Capture the cell that displays the provided text and extract its [x, y] central coordinate. 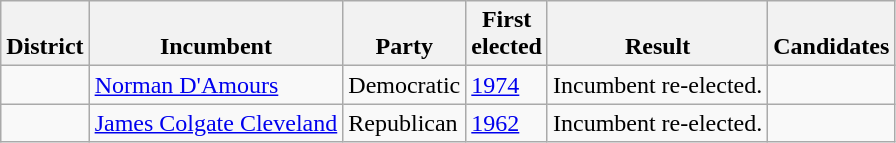
1974 [507, 85]
Result [657, 34]
Candidates [832, 34]
Norman D'Amours [216, 85]
1962 [507, 123]
Firstelected [507, 34]
Republican [404, 123]
District [45, 34]
Party [404, 34]
James Colgate Cleveland [216, 123]
Democratic [404, 85]
Incumbent [216, 34]
